From the cell containing the given text, extract its center point as (x, y) coordinate. 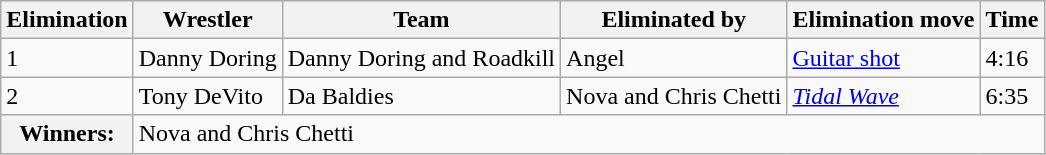
Danny Doring and Roadkill (421, 58)
Da Baldies (421, 96)
Team (421, 20)
Winners: (67, 134)
Time (1012, 20)
2 (67, 96)
Elimination (67, 20)
4:16 (1012, 58)
Angel (674, 58)
Elimination move (884, 20)
Tony DeVito (208, 96)
Tidal Wave (884, 96)
Guitar shot (884, 58)
1 (67, 58)
Eliminated by (674, 20)
Danny Doring (208, 58)
Wrestler (208, 20)
6:35 (1012, 96)
